Return the [x, y] coordinate for the center point of the cell that contains the specified text.  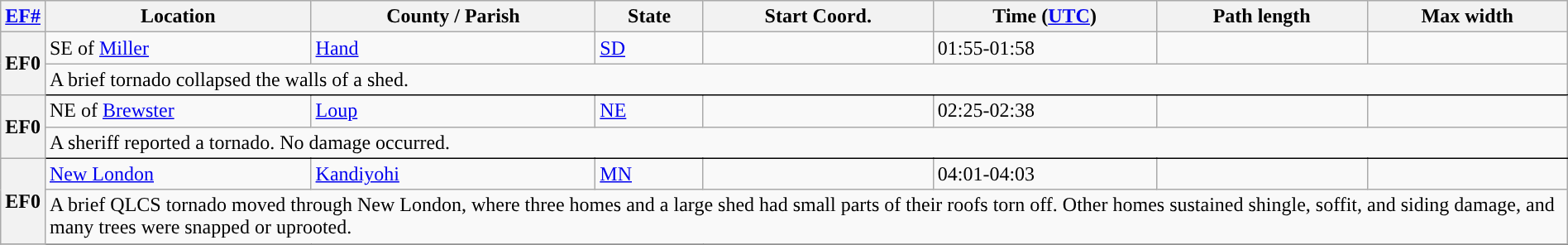
A brief tornado collapsed the walls of a shed. [806, 79]
Start Coord. [818, 17]
A sheriff reported a tornado. No damage occurred. [806, 142]
01:55-01:58 [1045, 48]
Kandiyohi [453, 174]
Hand [453, 48]
Path length [1262, 17]
New London [178, 174]
Max width [1467, 17]
MN [650, 174]
02:25-02:38 [1045, 111]
Time (UTC) [1045, 17]
EF# [23, 17]
County / Parish [453, 17]
State [650, 17]
SD [650, 48]
SE of Miller [178, 48]
Location [178, 17]
Loup [453, 111]
NE of Brewster [178, 111]
04:01-04:03 [1045, 174]
NE [650, 111]
